Output the [X, Y] coordinate of the center of the cell containing the given text.  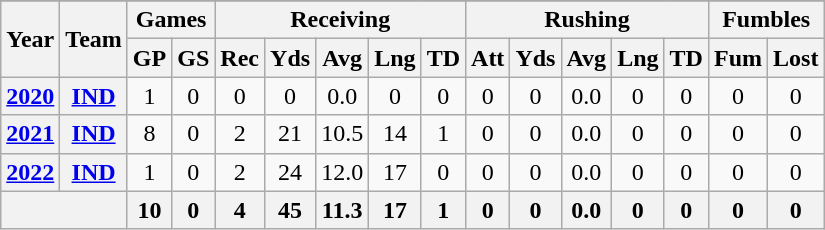
Fum [738, 58]
Team [94, 39]
2022 [30, 172]
14 [395, 134]
GP [149, 58]
8 [149, 134]
Fumbles [766, 20]
45 [290, 210]
Year [30, 39]
24 [290, 172]
12.0 [342, 172]
Rushing [588, 20]
GS [194, 58]
2020 [30, 96]
2021 [30, 134]
Lost [796, 58]
10.5 [342, 134]
10 [149, 210]
Receiving [340, 20]
11.3 [342, 210]
Rec [240, 58]
21 [290, 134]
Att [488, 58]
4 [240, 210]
Games [170, 20]
